Determine the (X, Y) coordinate at the center of the cell enclosing the given text.  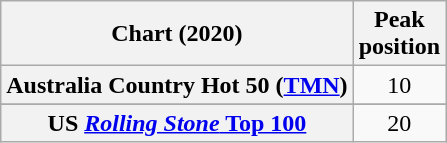
US Rolling Stone Top 100 (177, 123)
10 (399, 85)
Australia Country Hot 50 (TMN) (177, 85)
Chart (2020) (177, 34)
Peakposition (399, 34)
20 (399, 123)
